Return [X, Y] of the center of cell containing provided text 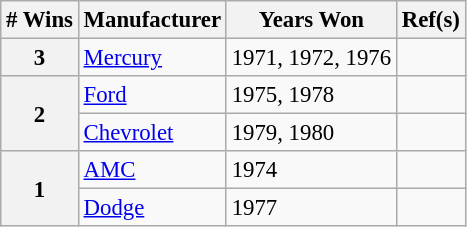
Chevrolet [152, 133]
1 [40, 188]
Ford [152, 95]
1971, 1972, 1976 [311, 58]
2 [40, 114]
Dodge [152, 208]
AMC [152, 170]
1979, 1980 [311, 133]
1975, 1978 [311, 95]
Years Won [311, 20]
1974 [311, 170]
# Wins [40, 20]
1977 [311, 208]
Ref(s) [430, 20]
Mercury [152, 58]
3 [40, 58]
Manufacturer [152, 20]
